Detect which cell encompasses the target text, then output its (x, y) center coordinate. 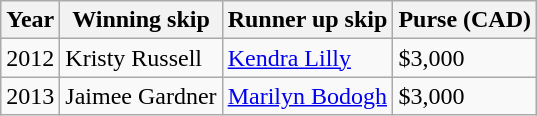
Kristy Russell (141, 58)
Year (30, 20)
Runner up skip (308, 20)
Marilyn Bodogh (308, 96)
2013 (30, 96)
Jaimee Gardner (141, 96)
Purse (CAD) (465, 20)
Kendra Lilly (308, 58)
2012 (30, 58)
Winning skip (141, 20)
